Search for the cell housing the specified text and yield its [x, y] center coordinate. 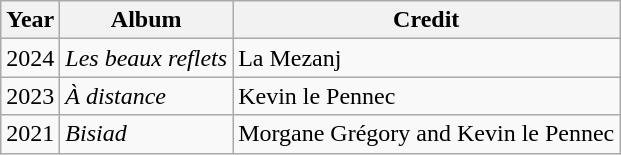
2023 [30, 96]
2021 [30, 134]
À distance [146, 96]
Les beaux reflets [146, 58]
Bisiad [146, 134]
2024 [30, 58]
Kevin le Pennec [426, 96]
Morgane Grégory and Kevin le Pennec [426, 134]
La Mezanj [426, 58]
Year [30, 20]
Album [146, 20]
Credit [426, 20]
